Scan for the cell matching the given text and deliver its (x, y) coordinate at center. 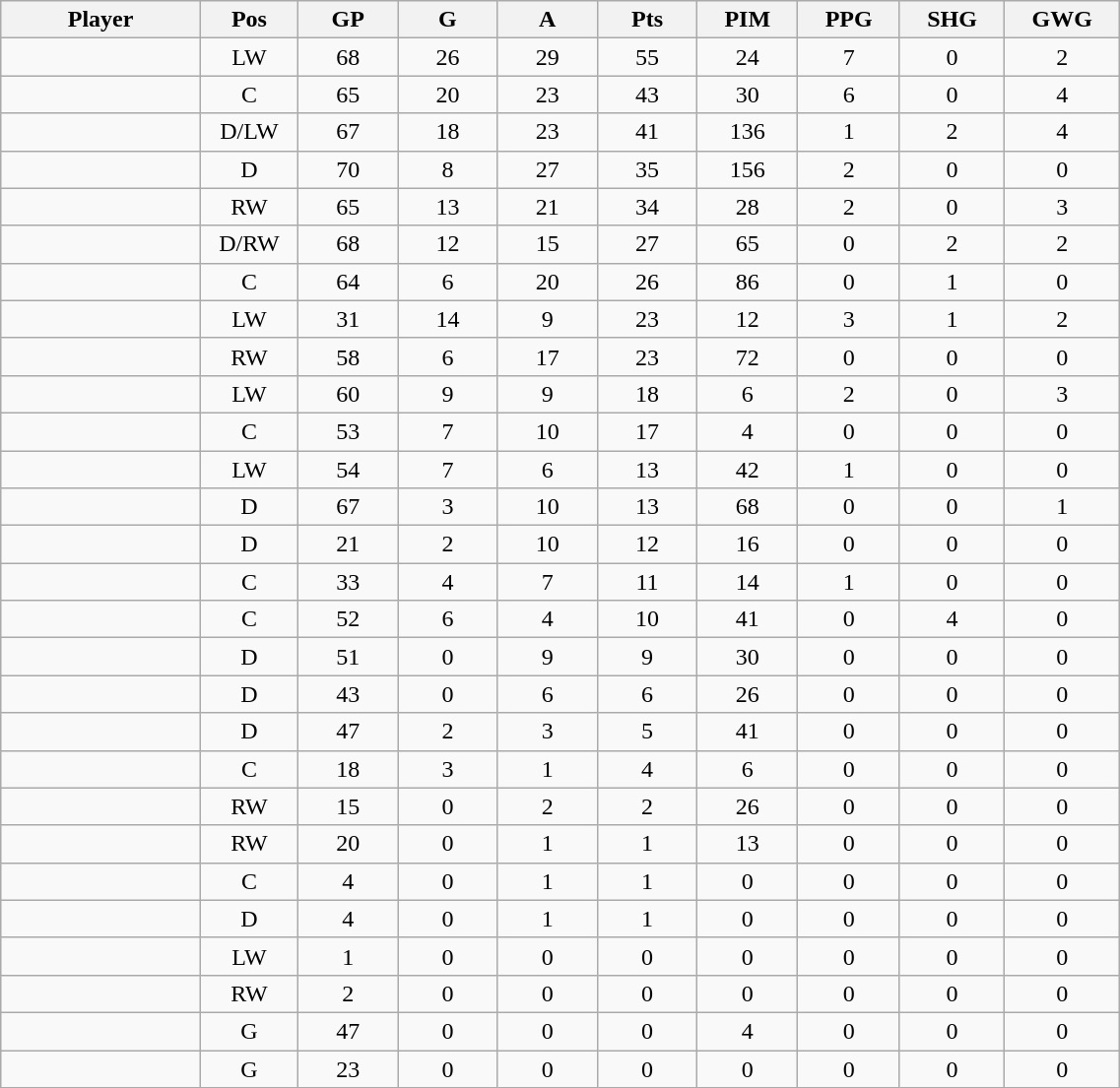
34 (646, 207)
53 (347, 431)
72 (748, 356)
24 (748, 57)
Pts (646, 20)
A (548, 20)
52 (347, 619)
29 (548, 57)
D/LW (248, 132)
Pos (248, 20)
D/RW (248, 244)
64 (347, 282)
86 (748, 282)
58 (347, 356)
GWG (1062, 20)
42 (748, 470)
54 (347, 470)
8 (447, 169)
SHG (952, 20)
Player (100, 20)
156 (748, 169)
70 (347, 169)
PPG (849, 20)
PIM (748, 20)
11 (646, 582)
136 (748, 132)
55 (646, 57)
5 (646, 732)
51 (347, 657)
35 (646, 169)
16 (748, 544)
33 (347, 582)
28 (748, 207)
GP (347, 20)
31 (347, 319)
60 (347, 394)
